Identify which cell holds the provided text, then report its [X, Y] central coordinate. 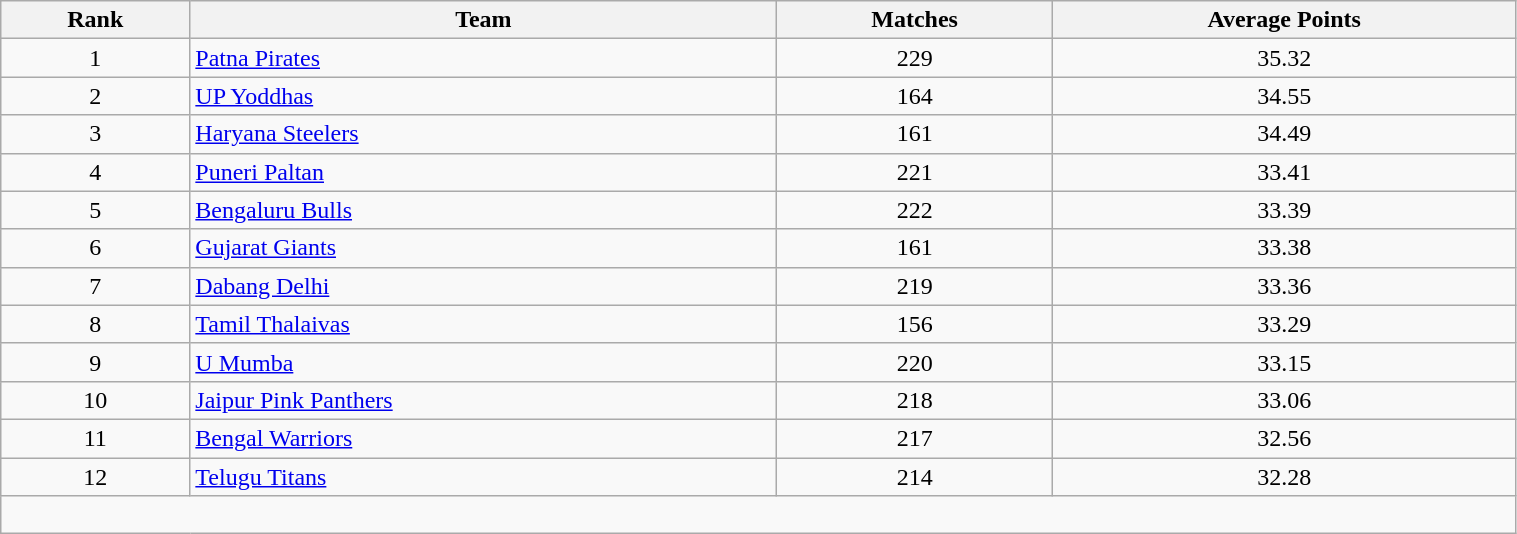
33.06 [1284, 400]
4 [96, 172]
11 [96, 438]
33.36 [1284, 286]
219 [914, 286]
34.55 [1284, 96]
U Mumba [484, 362]
33.29 [1284, 324]
221 [914, 172]
9 [96, 362]
33.41 [1284, 172]
Bengaluru Bulls [484, 210]
5 [96, 210]
222 [914, 210]
164 [914, 96]
34.49 [1284, 134]
UP Yoddhas [484, 96]
Haryana Steelers [484, 134]
Bengal Warriors [484, 438]
Gujarat Giants [484, 248]
35.32 [1284, 58]
12 [96, 477]
229 [914, 58]
32.56 [1284, 438]
10 [96, 400]
2 [96, 96]
1 [96, 58]
217 [914, 438]
3 [96, 134]
Puneri Paltan [484, 172]
Matches [914, 20]
32.28 [1284, 477]
33.39 [1284, 210]
Dabang Delhi [484, 286]
6 [96, 248]
Jaipur Pink Panthers [484, 400]
214 [914, 477]
218 [914, 400]
Team [484, 20]
Tamil Thalaivas [484, 324]
Telugu Titans [484, 477]
Average Points [1284, 20]
7 [96, 286]
33.15 [1284, 362]
Rank [96, 20]
33.38 [1284, 248]
8 [96, 324]
Patna Pirates [484, 58]
220 [914, 362]
156 [914, 324]
